From the cell containing the given text, extract its center point as (x, y) coordinate. 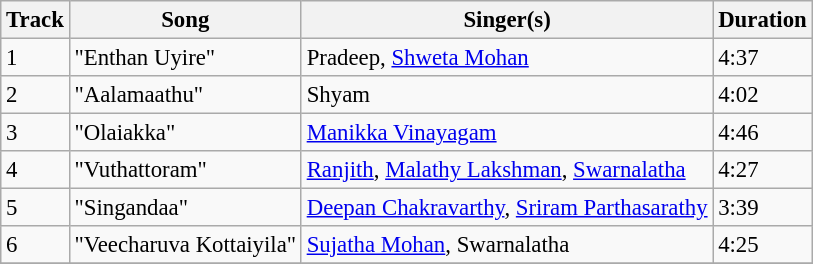
6 (35, 245)
3 (35, 133)
"Olaiakka" (185, 133)
"Singandaa" (185, 208)
4:37 (762, 58)
Duration (762, 20)
4 (35, 170)
Shyam (506, 95)
4:25 (762, 245)
"Veecharuva Kottaiyila" (185, 245)
Track (35, 20)
Deepan Chakravarthy, Sriram Parthasarathy (506, 208)
"Aalamaathu" (185, 95)
2 (35, 95)
Song (185, 20)
4:27 (762, 170)
4:02 (762, 95)
5 (35, 208)
Singer(s) (506, 20)
Pradeep, Shweta Mohan (506, 58)
3:39 (762, 208)
1 (35, 58)
Manikka Vinayagam (506, 133)
"Enthan Uyire" (185, 58)
Ranjith, Malathy Lakshman, Swarnalatha (506, 170)
4:46 (762, 133)
Sujatha Mohan, Swarnalatha (506, 245)
"Vuthattoram" (185, 170)
